Detect which cell encompasses the target text, then output its (X, Y) center coordinate. 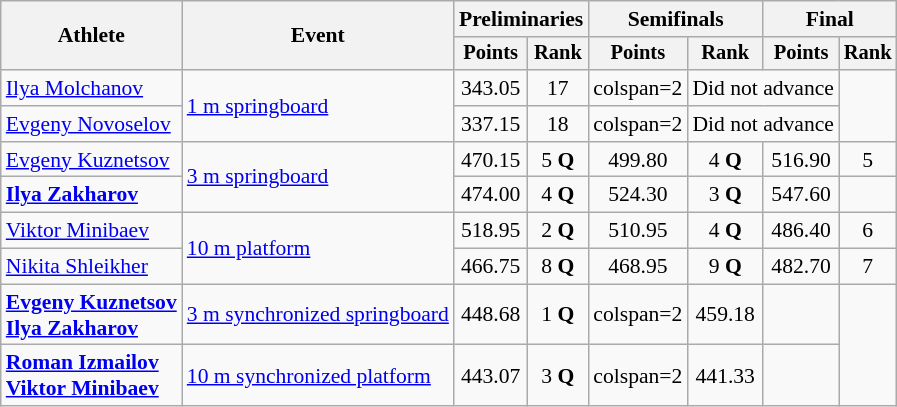
9 Q (725, 267)
1 Q (558, 314)
7 (868, 267)
486.40 (801, 231)
Athlete (92, 36)
Semifinals (676, 19)
Final (830, 19)
Evgeny Kuznetsov (92, 160)
5 (868, 160)
10 m synchronized platform (318, 376)
Nikita Shleikher (92, 267)
Roman IzmailovViktor Minibaev (92, 376)
Preliminaries (521, 19)
441.33 (725, 376)
499.80 (638, 160)
17 (558, 88)
524.30 (638, 195)
Ilya Zakharov (92, 195)
518.95 (491, 231)
3 m synchronized springboard (318, 314)
8 Q (558, 267)
1 m springboard (318, 106)
470.15 (491, 160)
Event (318, 36)
448.68 (491, 314)
468.95 (638, 267)
466.75 (491, 267)
516.90 (801, 160)
Viktor Minibaev (92, 231)
Evgeny KuznetsovIlya Zakharov (92, 314)
Evgeny Novoselov (92, 124)
6 (868, 231)
343.05 (491, 88)
547.60 (801, 195)
482.70 (801, 267)
10 m platform (318, 248)
2 Q (558, 231)
459.18 (725, 314)
18 (558, 124)
337.15 (491, 124)
474.00 (491, 195)
5 Q (558, 160)
443.07 (491, 376)
3 m springboard (318, 178)
510.95 (638, 231)
Ilya Molchanov (92, 88)
